Scan for the cell matching the given text and deliver its [x, y] coordinate at center. 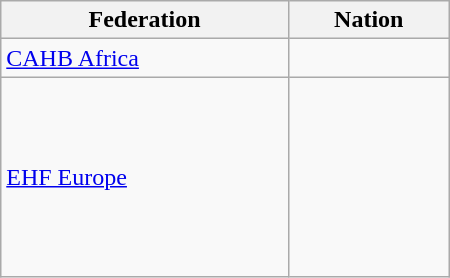
EHF Europe [145, 177]
Federation [145, 20]
CAHB Africa [145, 58]
Nation [368, 20]
